Return the (x, y) coordinate for the center point of the cell that contains the specified text.  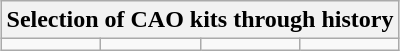
Selection of CAO kits through history (200, 20)
